Capture the cell that displays the provided text and extract its (X, Y) central coordinate. 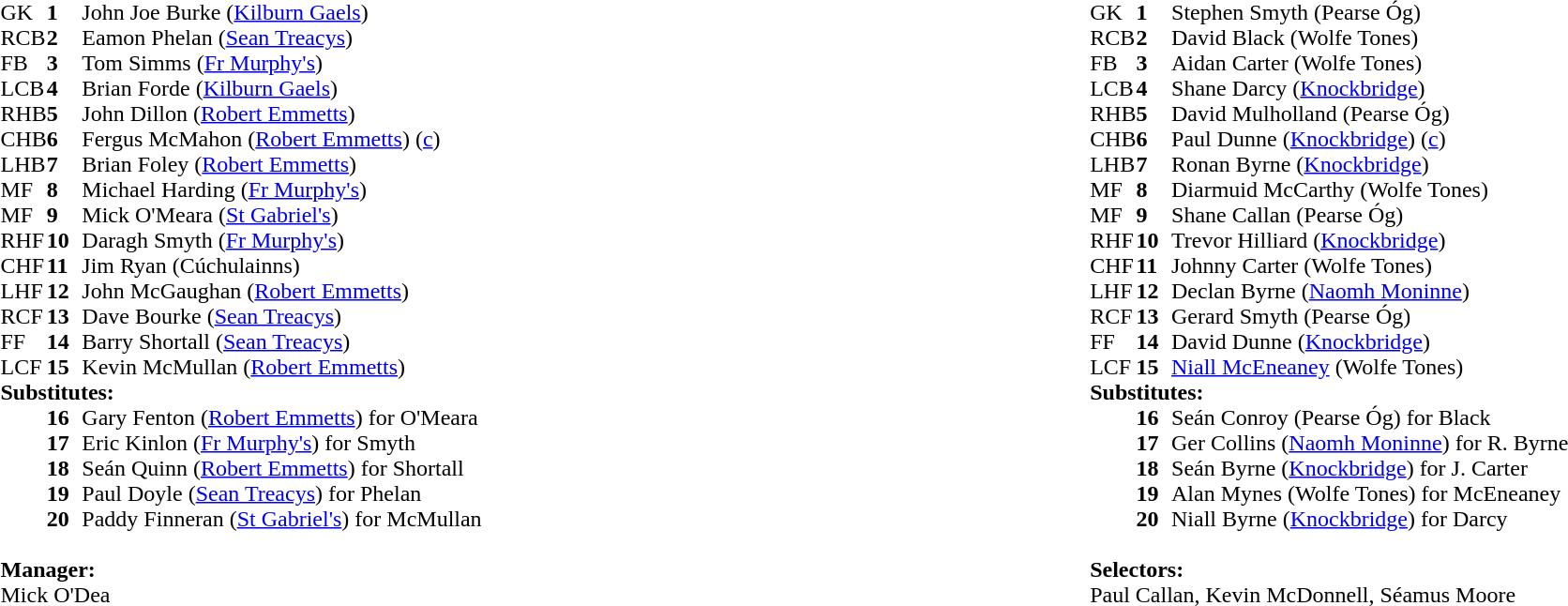
Aidan Carter (Wolfe Tones) (1369, 64)
John Dillon (Robert Emmetts) (281, 114)
Selectors: (1329, 556)
Daragh Smyth (Fr Murphy's) (281, 240)
Diarmuid McCarthy (Wolfe Tones) (1369, 189)
Seán Byrne (Knockbridge) for J. Carter (1369, 469)
Kevin McMullan (Robert Emmetts) (281, 368)
Fergus McMahon (Robert Emmetts) (c) (281, 139)
Alan Mynes (Wolfe Tones) for McEneaney (1369, 493)
Trevor Hilliard (Knockbridge) (1369, 240)
John McGaughan (Robert Emmetts) (281, 291)
Shane Callan (Pearse Óg) (1369, 216)
David Mulholland (Pearse Óg) (1369, 114)
Tom Simms (Fr Murphy's) (281, 64)
David Dunne (Knockbridge) (1369, 341)
Declan Byrne (Naomh Moninne) (1369, 291)
Shane Darcy (Knockbridge) (1369, 88)
Ger Collins (Naomh Moninne) for R. Byrne (1369, 443)
Eamon Phelan (Sean Treacys) (281, 38)
Seán Conroy (Pearse Óg) for Black (1369, 418)
Brian Forde (Kilburn Gaels) (281, 88)
Manager: (240, 556)
John Joe Burke (Kilburn Gaels) (281, 13)
Paul Dunne (Knockbridge) (c) (1369, 139)
Gerard Smyth (Pearse Óg) (1369, 317)
Paddy Finneran (St Gabriel's) for McMullan (281, 520)
Jim Ryan (Cúchulainns) (281, 266)
David Black (Wolfe Tones) (1369, 38)
Stephen Smyth (Pearse Óg) (1369, 13)
Mick O'Meara (St Gabriel's) (281, 216)
Niall McEneaney (Wolfe Tones) (1369, 368)
Gary Fenton (Robert Emmetts) for O'Meara (281, 418)
Dave Bourke (Sean Treacys) (281, 317)
Niall Byrne (Knockbridge) for Darcy (1369, 520)
Seán Quinn (Robert Emmetts) for Shortall (281, 469)
Michael Harding (Fr Murphy's) (281, 189)
Paul Doyle (Sean Treacys) for Phelan (281, 493)
Johnny Carter (Wolfe Tones) (1369, 266)
Eric Kinlon (Fr Murphy's) for Smyth (281, 443)
Ronan Byrne (Knockbridge) (1369, 165)
Brian Foley (Robert Emmetts) (281, 165)
Barry Shortall (Sean Treacys) (281, 341)
